Capture the cell that displays the provided text and extract its [X, Y] central coordinate. 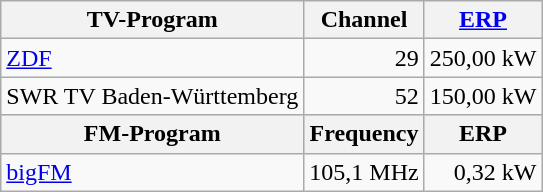
Channel [364, 20]
150,00 kW [483, 96]
0,32 kW [483, 172]
105,1 MHz [364, 172]
TV-Program [152, 20]
FM-Program [152, 134]
bigFM [152, 172]
52 [364, 96]
Frequency [364, 134]
29 [364, 58]
SWR TV Baden-Württemberg [152, 96]
250,00 kW [483, 58]
ZDF [152, 58]
